Locate the cell with the specified text and output its (x, y) center coordinate. 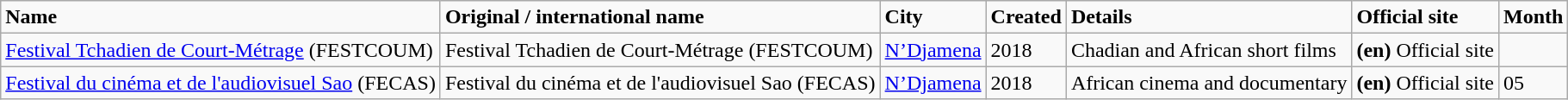
Details (1209, 17)
Month (1534, 17)
05 (1534, 83)
Official site (1426, 17)
City (933, 17)
African cinema and documentary (1209, 83)
Chadian and African short films (1209, 50)
Name (220, 17)
Created (1026, 17)
Original / international name (660, 17)
